Extract the (X, Y) coordinate from the center of the cell holding the provided text.  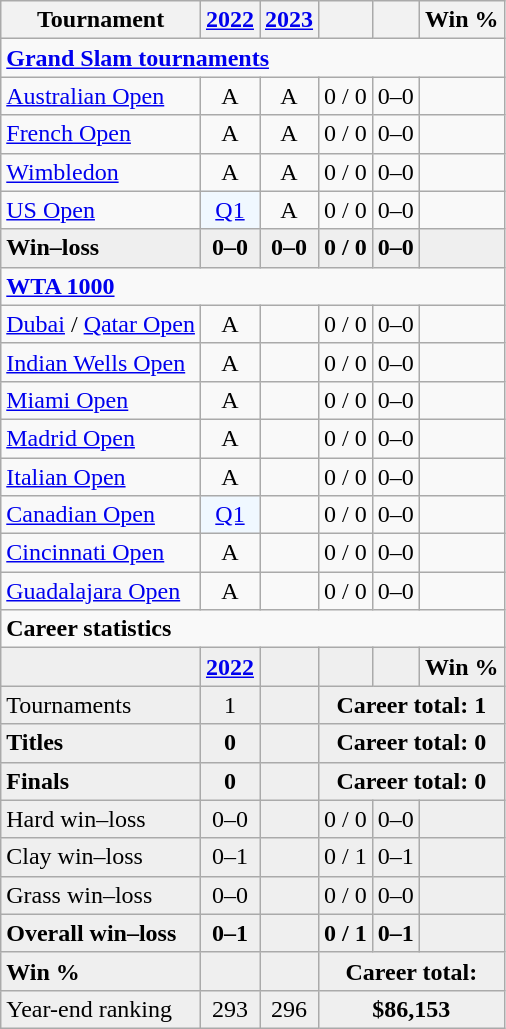
Clay win–loss (101, 857)
Year-end ranking (101, 1009)
Miami Open (101, 400)
$86,153 (412, 1009)
Wimbledon (101, 172)
Australian Open (101, 96)
Career statistics (252, 629)
Career total: 1 (412, 705)
Titles (101, 743)
Overall win–loss (101, 933)
Indian Wells Open (101, 362)
French Open (101, 134)
1 (230, 705)
Grass win–loss (101, 895)
Finals (101, 781)
Dubai / Qatar Open (101, 324)
296 (290, 1009)
Madrid Open (101, 438)
Tournament (101, 20)
2023 (290, 20)
Italian Open (101, 477)
Hard win–loss (101, 819)
Career total: (412, 971)
Tournaments (101, 705)
Win–loss (101, 248)
WTA 1000 (252, 286)
US Open (101, 210)
Canadian Open (101, 515)
Grand Slam tournaments (252, 58)
293 (230, 1009)
Guadalajara Open (101, 591)
Cincinnati Open (101, 553)
